Scan for the cell matching the given text and deliver its (X, Y) coordinate at center. 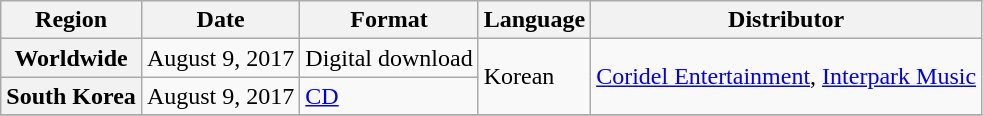
CD (389, 96)
Worldwide (72, 58)
Format (389, 20)
Language (534, 20)
Date (220, 20)
South Korea (72, 96)
Region (72, 20)
Coridel Entertainment, Interpark Music (786, 77)
Digital download (389, 58)
Distributor (786, 20)
Korean (534, 77)
